Return the [X, Y] coordinate for the center point of the cell that contains the specified text.  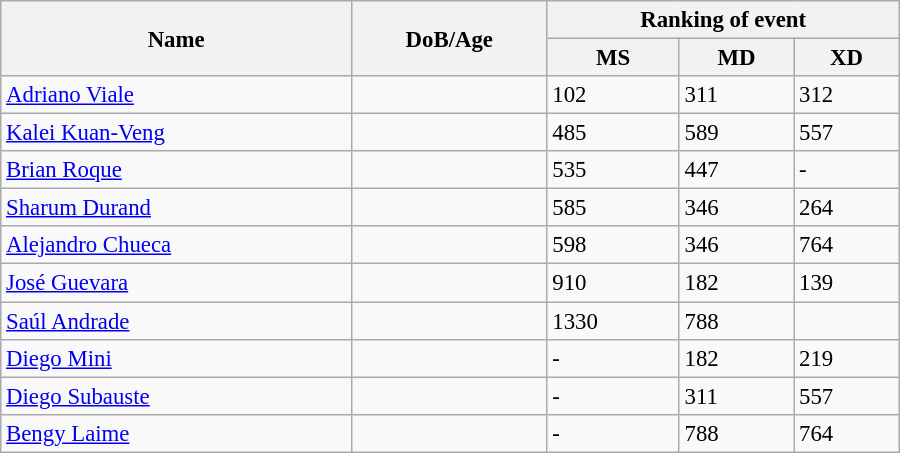
Brian Roque [176, 170]
585 [613, 208]
MD [736, 58]
1330 [613, 321]
Diego Subauste [176, 396]
910 [613, 283]
219 [847, 358]
DoB/Age [450, 38]
102 [613, 95]
535 [613, 170]
Alejandro Chueca [176, 245]
Bengy Laime [176, 433]
Ranking of event [723, 20]
Name [176, 38]
485 [613, 133]
312 [847, 95]
José Guevara [176, 283]
Sharum Durand [176, 208]
Saúl Andrade [176, 321]
XD [847, 58]
264 [847, 208]
589 [736, 133]
598 [613, 245]
Adriano Viale [176, 95]
MS [613, 58]
139 [847, 283]
447 [736, 170]
Kalei Kuan-Veng [176, 133]
Diego Mini [176, 358]
